Return the [x, y] coordinate for the center point of the cell that contains the specified text.  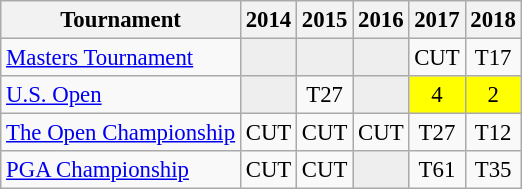
Masters Tournament [121, 58]
2015 [325, 20]
2 [493, 95]
2014 [268, 20]
T35 [493, 170]
T12 [493, 133]
T17 [493, 58]
The Open Championship [121, 133]
U.S. Open [121, 95]
T61 [437, 170]
2018 [493, 20]
Tournament [121, 20]
2016 [381, 20]
PGA Championship [121, 170]
2017 [437, 20]
4 [437, 95]
